Detect which cell encompasses the target text, then output its [X, Y] center coordinate. 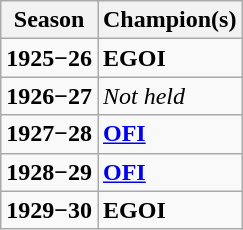
1926−27 [50, 96]
Not held [170, 96]
1929−30 [50, 210]
Champion(s) [170, 20]
Season [50, 20]
1927−28 [50, 134]
1925−26 [50, 58]
1928−29 [50, 172]
